Identify which cell holds the provided text, then report its [x, y] central coordinate. 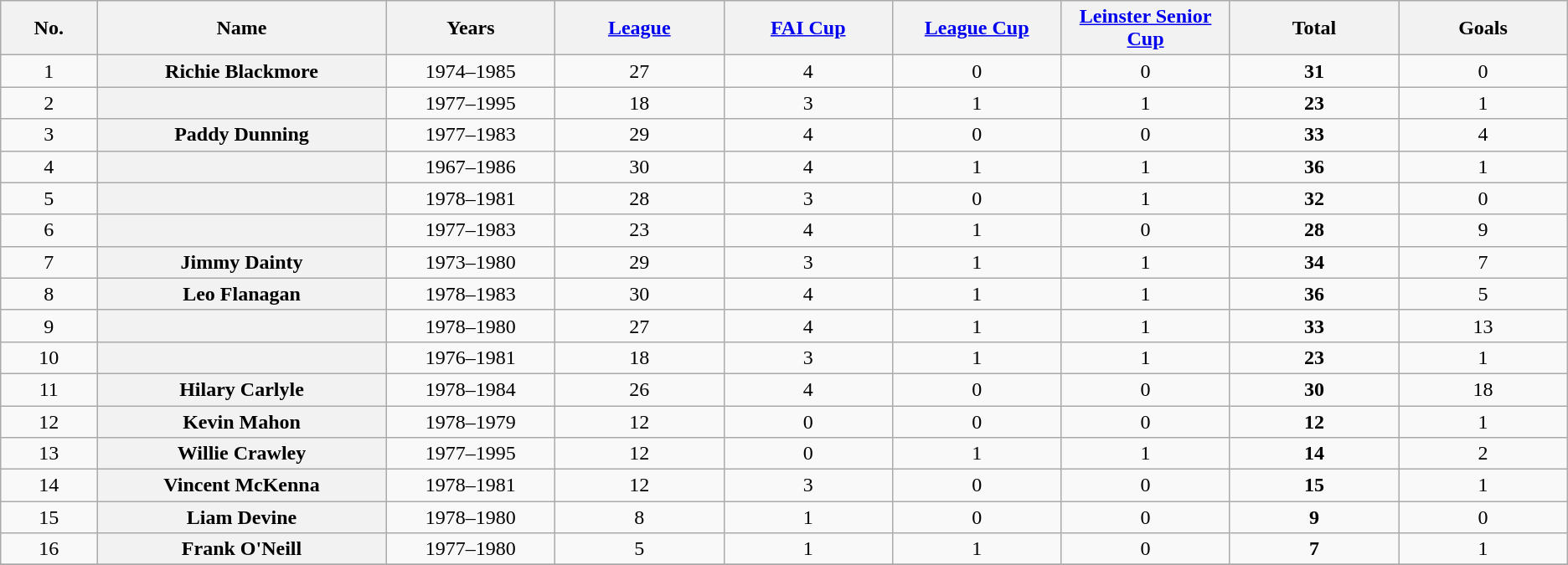
Willie Crawley [241, 454]
10 [49, 357]
Frank O'Neill [241, 549]
Hilary Carlyle [241, 389]
League [640, 28]
Leinster Senior Cup [1146, 28]
Total [1313, 28]
Years [471, 28]
1973–1980 [471, 262]
6 [49, 230]
1978–1984 [471, 389]
1977–1980 [471, 549]
1976–1981 [471, 357]
Kevin Mahon [241, 421]
Paddy Dunning [241, 135]
FAI Cup [807, 28]
No. [49, 28]
Leo Flanagan [241, 294]
1978–1979 [471, 421]
Vincent McKenna [241, 485]
1967–1986 [471, 167]
1978–1983 [471, 294]
16 [49, 549]
League Cup [977, 28]
26 [640, 389]
Jimmy Dainty [241, 262]
31 [1313, 71]
Name [241, 28]
1974–1985 [471, 71]
Goals [1483, 28]
34 [1313, 262]
11 [49, 389]
32 [1313, 198]
Liam Devine [241, 517]
Richie Blackmore [241, 71]
